For the text-containing cell, return its midpoint in (X, Y) coordinate format. 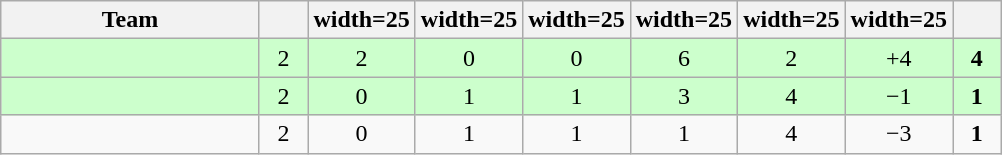
+4 (898, 58)
3 (684, 96)
−3 (898, 134)
−1 (898, 96)
6 (684, 58)
Team (130, 20)
